Output the (x, y) coordinate of the center of the cell containing the given text.  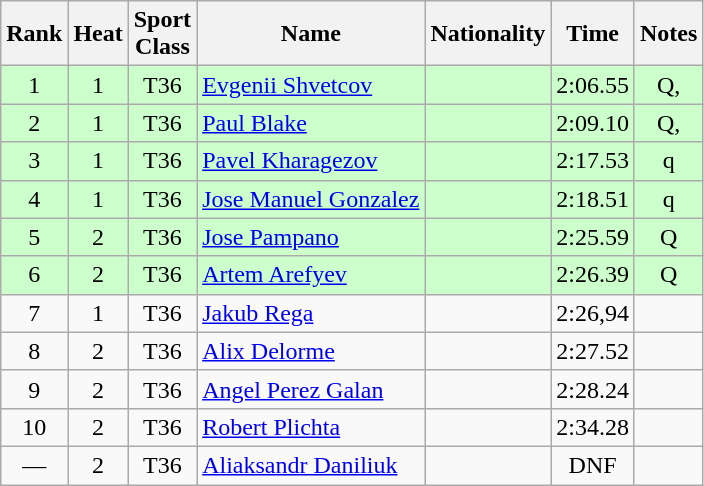
3 (34, 161)
7 (34, 313)
Evgenii Shvetcov (311, 85)
Jakub Rega (311, 313)
Alix Delorme (311, 351)
2:18.51 (593, 199)
5 (34, 237)
Nationality (488, 34)
8 (34, 351)
Rank (34, 34)
6 (34, 275)
Jose Pampano (311, 237)
SportClass (162, 34)
4 (34, 199)
2:34.28 (593, 427)
2:26,94 (593, 313)
Pavel Kharagezov (311, 161)
2:09.10 (593, 123)
Time (593, 34)
Name (311, 34)
2:17.53 (593, 161)
10 (34, 427)
Paul Blake (311, 123)
Jose Manuel Gonzalez (311, 199)
Artem Arefyev (311, 275)
— (34, 465)
Angel Perez Galan (311, 389)
Aliaksandr Daniliuk (311, 465)
Heat (98, 34)
2:28.24 (593, 389)
Notes (668, 34)
DNF (593, 465)
Robert Plichta (311, 427)
2:25.59 (593, 237)
2:27.52 (593, 351)
2:06.55 (593, 85)
9 (34, 389)
2:26.39 (593, 275)
